Pinpoint the cell where the given text exists, returning its (X, Y) midpoint coordinate. 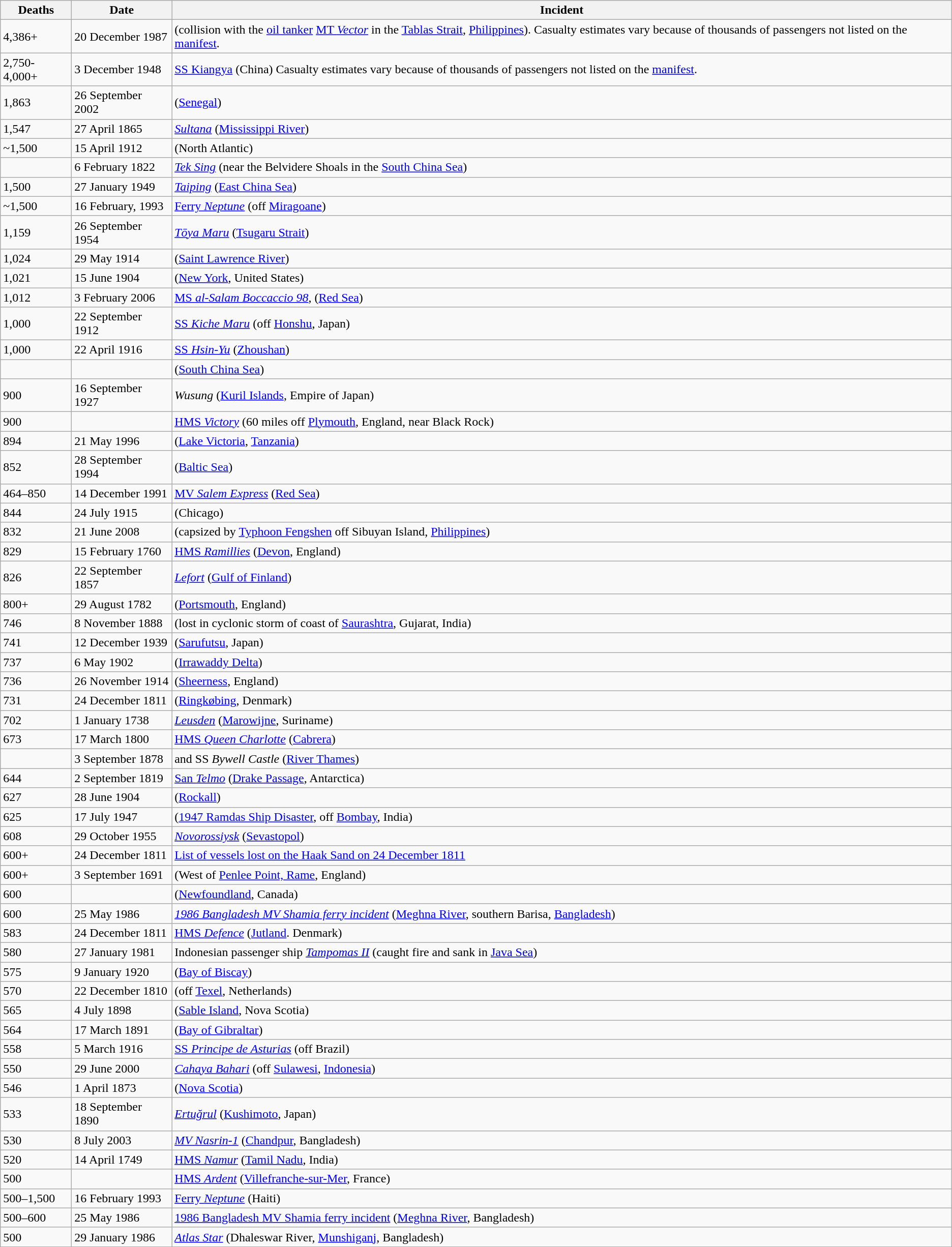
24 July 1915 (122, 513)
HMS Queen Charlotte (Cabrera) (562, 739)
Ertuğrul (Kushimoto, Japan) (562, 1114)
(Chicago) (562, 513)
29 May 1914 (122, 258)
Tōya Maru (Tsugaru Strait) (562, 232)
1,547 (36, 129)
Deaths (36, 10)
533 (36, 1114)
(North Atlantic) (562, 148)
List of vessels lost on the Haak Sand on 24 December 1811 (562, 855)
16 September 1927 (122, 396)
1,024 (36, 258)
8 November 1888 (122, 623)
27 January 1981 (122, 952)
22 September 1857 (122, 578)
(Sable Island, Nova Scotia) (562, 1011)
832 (36, 532)
(lost in cyclonic storm of coast of Saurashtra, Gujarat, India) (562, 623)
673 (36, 739)
Sultana (Mississippi River) (562, 129)
2 September 1819 (122, 778)
17 March 1891 (122, 1030)
12 December 1939 (122, 642)
27 April 1865 (122, 129)
26 November 1914 (122, 681)
Wusung (Kuril Islands, Empire of Japan) (562, 396)
575 (36, 972)
6 February 1822 (122, 167)
15 June 1904 (122, 278)
San Telmo (Drake Passage, Antarctica) (562, 778)
570 (36, 991)
21 May 1996 (122, 441)
530 (36, 1140)
28 June 1904 (122, 797)
Leusden (Marowijne, Suriname) (562, 720)
1,863 (36, 103)
1986 Bangladesh MV Shamia ferry incident (Meghna River, southern Barisa, Bangladesh) (562, 913)
829 (36, 551)
1,021 (36, 278)
Indonesian passenger ship Tampomas II (caught fire and sank in Java Sea) (562, 952)
627 (36, 797)
3 September 1691 (122, 875)
28 September 1994 (122, 467)
16 February 1993 (122, 1198)
SS Principe de Asturias (off Brazil) (562, 1049)
2,750-4,000+ (36, 69)
1 January 1738 (122, 720)
Novorossiysk (Sevastopol) (562, 836)
(Portsmouth, England) (562, 604)
(Ringkøbing, Denmark) (562, 701)
(Rockall) (562, 797)
and SS Bywell Castle (River Thames) (562, 759)
736 (36, 681)
3 February 2006 (122, 298)
HMS Victory (60 miles off Plymouth, England, near Black Rock) (562, 422)
(West of Penlee Point, Rame, England) (562, 875)
1,500 (36, 187)
Atlas Star (Dhaleswar River, Munshiganj, Bangladesh) (562, 1237)
26 September 2002 (122, 103)
Ferry Neptune (Haiti) (562, 1198)
(Baltic Sea) (562, 467)
29 January 1986 (122, 1237)
SS Hsin-Yu (Zhoushan) (562, 350)
550 (36, 1068)
844 (36, 513)
746 (36, 623)
(Irrawaddy Delta) (562, 662)
464–850 (36, 493)
22 December 1810 (122, 991)
Lefort (Gulf of Finland) (562, 578)
20 December 1987 (122, 37)
(capsized by Typhoon Fengshen off Sibuyan Island, Philippines) (562, 532)
HMS Ramillies (Devon, England) (562, 551)
520 (36, 1160)
564 (36, 1030)
16 February, 1993 (122, 206)
MV Nasrin-1 (Chandpur, Bangladesh) (562, 1140)
22 April 1916 (122, 350)
(South China Sea) (562, 369)
26 September 1954 (122, 232)
17 July 1947 (122, 817)
(off Texel, Netherlands) (562, 991)
(Newfoundland, Canada) (562, 894)
Incident (562, 10)
894 (36, 441)
644 (36, 778)
608 (36, 836)
29 October 1955 (122, 836)
(Lake Victoria, Tanzania) (562, 441)
14 April 1749 (122, 1160)
583 (36, 933)
731 (36, 701)
MV Salem Express (Red Sea) (562, 493)
4,386+ (36, 37)
SS Kiche Maru (off Honshu, Japan) (562, 323)
SS Kiangya (China) Casualty estimates vary because of thousands of passengers not listed on the manifest. (562, 69)
15 April 1912 (122, 148)
1,159 (36, 232)
702 (36, 720)
(Bay of Biscay) (562, 972)
5 March 1916 (122, 1049)
14 December 1991 (122, 493)
29 June 2000 (122, 1068)
(Senegal) (562, 103)
22 September 1912 (122, 323)
826 (36, 578)
1986 Bangladesh MV Shamia ferry incident (Meghna River, Bangladesh) (562, 1218)
15 February 1760 (122, 551)
MS al-Salam Boccaccio 98, (Red Sea) (562, 298)
546 (36, 1088)
565 (36, 1011)
3 December 1948 (122, 69)
800+ (36, 604)
(1947 Ramdas Ship Disaster, off Bombay, India) (562, 817)
HMS Ardent (Villefranche-sur-Mer, France) (562, 1179)
500–1,500 (36, 1198)
8 July 2003 (122, 1140)
1 April 1873 (122, 1088)
Cahaya Bahari (off Sulawesi, Indonesia) (562, 1068)
(Nova Scotia) (562, 1088)
Date (122, 10)
3 September 1878 (122, 759)
(Bay of Gibraltar) (562, 1030)
4 July 1898 (122, 1011)
737 (36, 662)
Ferry Neptune (off Miragoane) (562, 206)
27 January 1949 (122, 187)
HMS Namur (Tamil Nadu, India) (562, 1160)
(Saint Lawrence River) (562, 258)
(Sarufutsu, Japan) (562, 642)
Taiping (East China Sea) (562, 187)
18 September 1890 (122, 1114)
29 August 1782 (122, 604)
741 (36, 642)
21 June 2008 (122, 532)
6 May 1902 (122, 662)
625 (36, 817)
9 January 1920 (122, 972)
558 (36, 1049)
500–600 (36, 1218)
580 (36, 952)
Tek Sing (near the Belvidere Shoals in the South China Sea) (562, 167)
(New York, United States) (562, 278)
HMS Defence (Jutland. Denmark) (562, 933)
(Sheerness, England) (562, 681)
852 (36, 467)
1,012 (36, 298)
17 March 1800 (122, 739)
